Return [X, Y] of the center of cell containing provided text 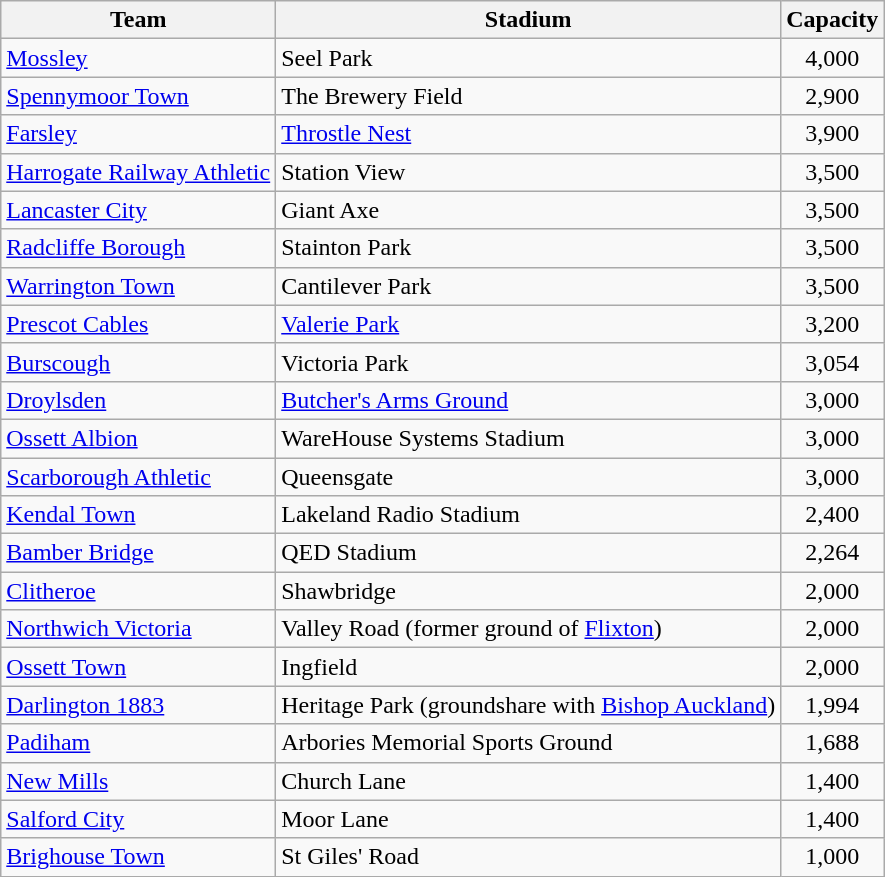
Brighouse Town [138, 857]
Droylsden [138, 400]
Prescot Cables [138, 324]
Salford City [138, 819]
Bamber Bridge [138, 553]
WareHouse Systems Stadium [528, 438]
Mossley [138, 58]
New Mills [138, 781]
3,200 [832, 324]
QED Stadium [528, 553]
Warrington Town [138, 286]
Valerie Park [528, 324]
1,688 [832, 743]
Capacity [832, 20]
Victoria Park [528, 362]
2,400 [832, 515]
Shawbridge [528, 591]
Station View [528, 172]
Valley Road (former ground of Flixton) [528, 629]
Ossett Town [138, 667]
Northwich Victoria [138, 629]
Moor Lane [528, 819]
St Giles' Road [528, 857]
Harrogate Railway Athletic [138, 172]
Lakeland Radio Stadium [528, 515]
Kendal Town [138, 515]
Stainton Park [528, 248]
Radcliffe Borough [138, 248]
Arbories Memorial Sports Ground [528, 743]
Padiham [138, 743]
2,264 [832, 553]
Throstle Nest [528, 134]
2,900 [832, 96]
3,900 [832, 134]
1,000 [832, 857]
Heritage Park (groundshare with Bishop Auckland) [528, 705]
3,054 [832, 362]
Darlington 1883 [138, 705]
The Brewery Field [528, 96]
Ingfield [528, 667]
Giant Axe [528, 210]
Farsley [138, 134]
Stadium [528, 20]
Cantilever Park [528, 286]
1,994 [832, 705]
Queensgate [528, 477]
Ossett Albion [138, 438]
Butcher's Arms Ground [528, 400]
Team [138, 20]
Burscough [138, 362]
Church Lane [528, 781]
4,000 [832, 58]
Clitheroe [138, 591]
Scarborough Athletic [138, 477]
Spennymoor Town [138, 96]
Lancaster City [138, 210]
Seel Park [528, 58]
